Determine the (X, Y) coordinate at the center of the cell enclosing the given text.  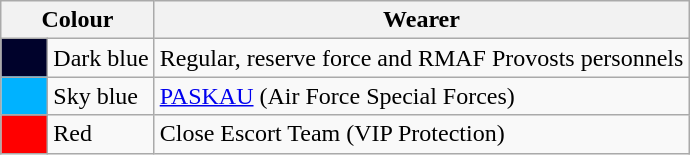
Colour (78, 20)
Sky blue (101, 96)
Close Escort Team (VIP Protection) (422, 134)
Wearer (422, 20)
PASKAU (Air Force Special Forces) (422, 96)
Dark blue (101, 58)
Regular, reserve force and RMAF Provosts personnels (422, 58)
Red (101, 134)
